Scan for the cell matching the given text and deliver its [x, y] coordinate at center. 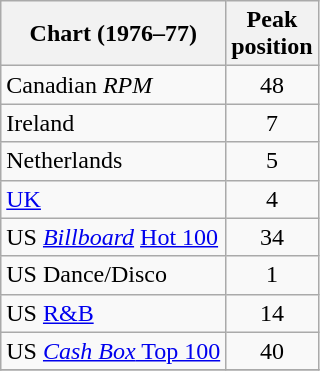
14 [272, 313]
Netherlands [114, 161]
US Billboard Hot 100 [114, 237]
US R&B [114, 313]
34 [272, 237]
7 [272, 123]
UK [114, 199]
Chart (1976–77) [114, 34]
48 [272, 85]
1 [272, 275]
US Cash Box Top 100 [114, 351]
5 [272, 161]
Peakposition [272, 34]
Canadian RPM [114, 85]
40 [272, 351]
Ireland [114, 123]
US Dance/Disco [114, 275]
4 [272, 199]
